Return [X, Y] of the center of cell containing provided text 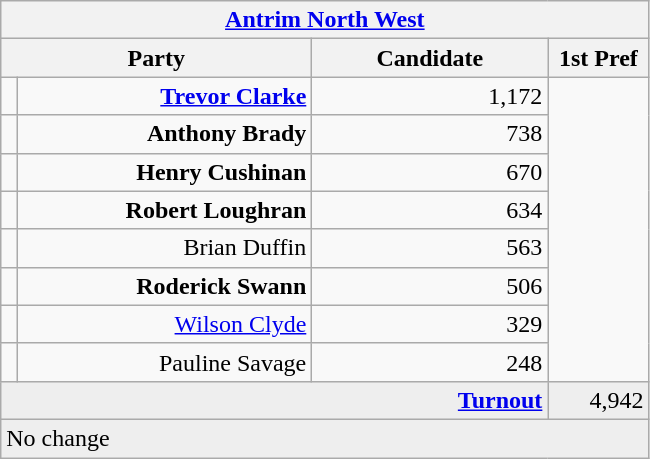
248 [430, 362]
Roderick Swann [165, 286]
Candidate [430, 58]
Pauline Savage [165, 362]
Antrim North West [325, 20]
506 [430, 286]
Robert Loughran [165, 210]
1st Pref [598, 58]
563 [430, 248]
Wilson Clyde [165, 324]
1,172 [430, 96]
738 [430, 134]
Henry Cushinan [165, 172]
No change [325, 438]
Turnout [274, 400]
4,942 [598, 400]
Brian Duffin [165, 248]
634 [430, 210]
Anthony Brady [165, 134]
329 [430, 324]
670 [430, 172]
Trevor Clarke [165, 96]
Party [156, 58]
